Determine the [X, Y] coordinate at the center of the cell enclosing the given text.  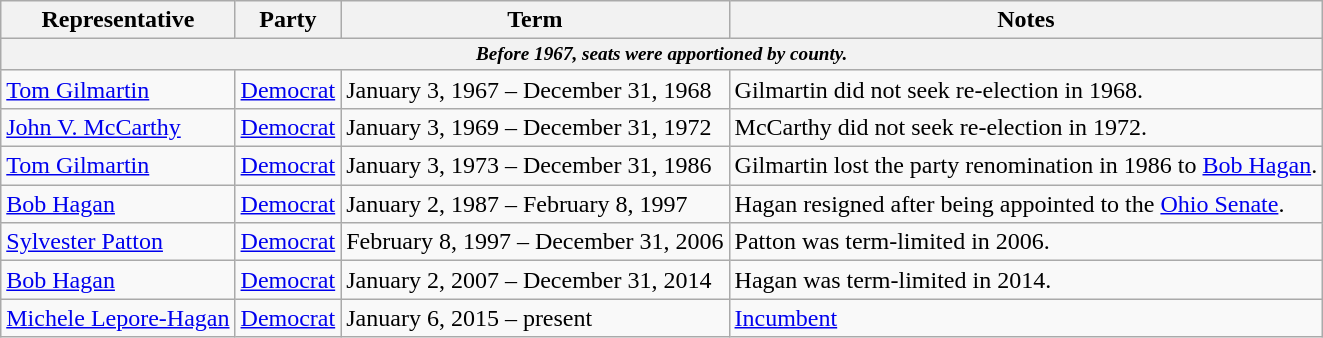
February 8, 1997 – December 31, 2006 [535, 242]
Gilmartin did not seek re-election in 1968. [1026, 89]
January 2, 1987 – February 8, 1997 [535, 204]
Michele Lepore-Hagan [118, 318]
John V. McCarthy [118, 128]
Representative [118, 20]
Gilmartin lost the party renomination in 1986 to Bob Hagan. [1026, 166]
Notes [1026, 20]
Hagan resigned after being appointed to the Ohio Senate. [1026, 204]
January 3, 1967 – December 31, 1968 [535, 89]
January 6, 2015 – present [535, 318]
Incumbent [1026, 318]
January 3, 1973 – December 31, 1986 [535, 166]
Patton was term-limited in 2006. [1026, 242]
Hagan was term-limited in 2014. [1026, 280]
January 2, 2007 – December 31, 2014 [535, 280]
Term [535, 20]
Party [288, 20]
Before 1967, seats were apportioned by county. [662, 55]
McCarthy did not seek re-election in 1972. [1026, 128]
Sylvester Patton [118, 242]
January 3, 1969 – December 31, 1972 [535, 128]
